Extract the (x, y) coordinate from the center of the cell holding the provided text.  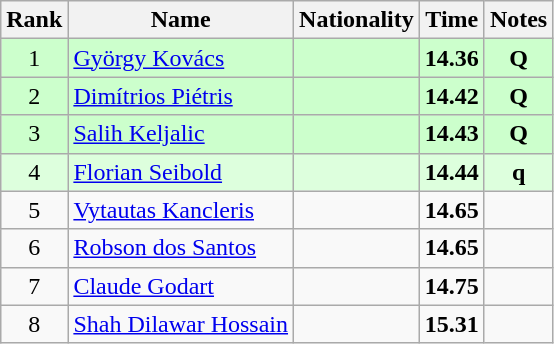
Nationality (357, 20)
Salih Keljalic (181, 134)
5 (34, 210)
3 (34, 134)
Time (452, 20)
Notes (518, 20)
q (518, 172)
1 (34, 58)
Claude Godart (181, 286)
14.75 (452, 286)
14.43 (452, 134)
2 (34, 96)
Rank (34, 20)
Robson dos Santos (181, 248)
15.31 (452, 324)
7 (34, 286)
Florian Seibold (181, 172)
Shah Dilawar Hossain (181, 324)
Name (181, 20)
14.36 (452, 58)
4 (34, 172)
Vytautas Kancleris (181, 210)
György Kovács (181, 58)
8 (34, 324)
14.44 (452, 172)
6 (34, 248)
Dimítrios Piétris (181, 96)
14.42 (452, 96)
